Return the (X, Y) coordinate for the center point of the cell that contains the specified text.  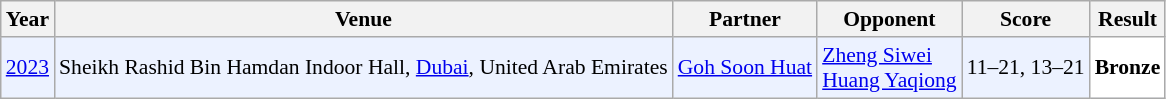
Year (28, 19)
Zheng Siwei Huang Yaqiong (889, 68)
Goh Soon Huat (745, 68)
Bronze (1128, 68)
Sheikh Rashid Bin Hamdan Indoor Hall, Dubai, United Arab Emirates (364, 68)
Partner (745, 19)
Venue (364, 19)
11–21, 13–21 (1026, 68)
Result (1128, 19)
Score (1026, 19)
2023 (28, 68)
Opponent (889, 19)
